Determine the [x, y] coordinate at the center of the cell enclosing the given text.  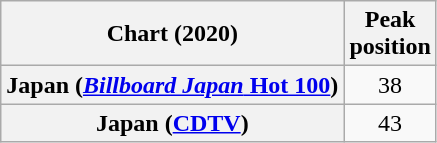
Chart (2020) [172, 34]
38 [390, 85]
Japan (Billboard Japan Hot 100) [172, 85]
43 [390, 123]
Japan (CDTV) [172, 123]
Peakposition [390, 34]
